Identify which cell holds the provided text, then report its (X, Y) central coordinate. 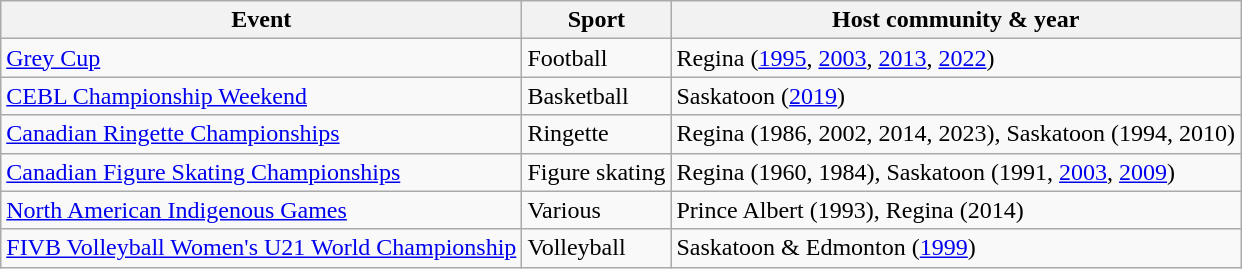
CEBL Championship Weekend (262, 96)
Host community & year (956, 20)
Grey Cup (262, 58)
Regina (1960, 1984), Saskatoon (1991, 2003, 2009) (956, 172)
Regina (1995, 2003, 2013, 2022) (956, 58)
Volleyball (596, 248)
Various (596, 210)
Sport (596, 20)
Regina (1986, 2002, 2014, 2023), Saskatoon (1994, 2010) (956, 134)
Figure skating (596, 172)
Basketball (596, 96)
Saskatoon & Edmonton (1999) (956, 248)
Canadian Ringette Championships (262, 134)
North American Indigenous Games (262, 210)
FIVB Volleyball Women's U21 World Championship (262, 248)
Saskatoon (2019) (956, 96)
Canadian Figure Skating Championships (262, 172)
Prince Albert (1993), Regina (2014) (956, 210)
Football (596, 58)
Event (262, 20)
Ringette (596, 134)
